Pinpoint the cell where the given text exists, returning its (x, y) midpoint coordinate. 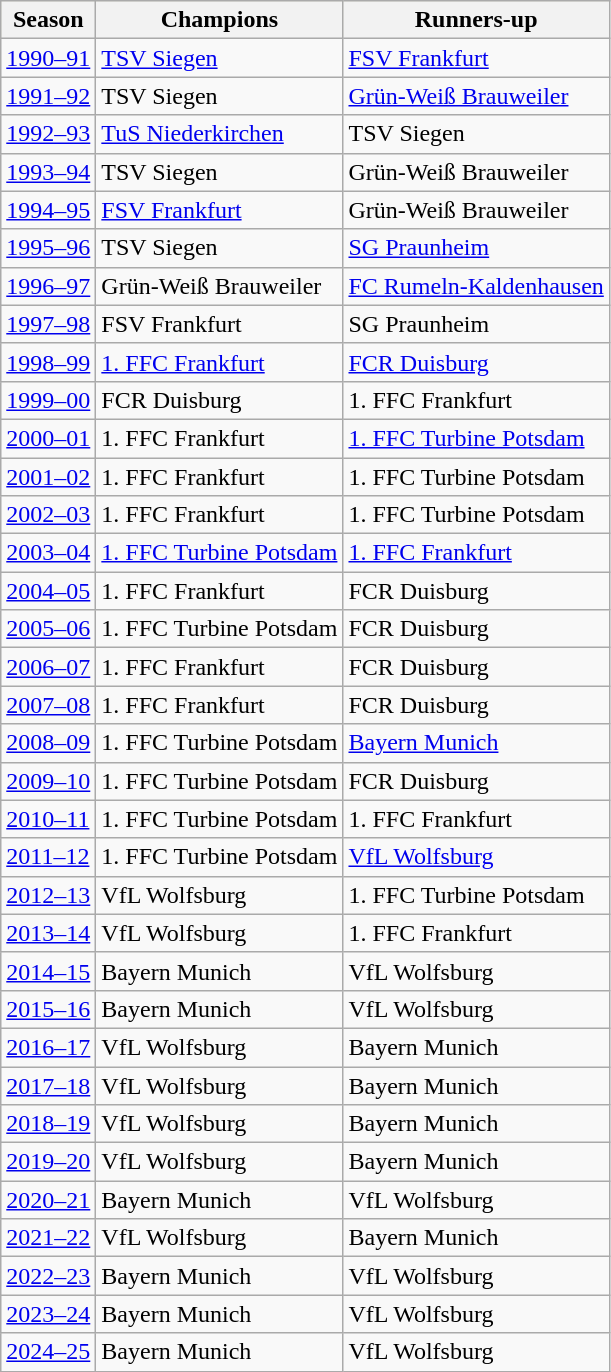
2018–19 (48, 1124)
Champions (220, 20)
2020–21 (48, 1200)
2009–10 (48, 781)
1992–93 (48, 134)
2022–23 (48, 1276)
1995–96 (48, 248)
TuS Niederkirchen (220, 134)
2019–20 (48, 1162)
2011–12 (48, 857)
1997–98 (48, 324)
1998–99 (48, 362)
2023–24 (48, 1314)
2017–18 (48, 1085)
1993–94 (48, 172)
2003–04 (48, 553)
2002–03 (48, 515)
2006–07 (48, 667)
2001–02 (48, 477)
2008–09 (48, 743)
2007–08 (48, 705)
Runners-up (476, 20)
2015–16 (48, 1009)
2004–05 (48, 591)
2000–01 (48, 438)
2010–11 (48, 819)
FC Rumeln-Kaldenhausen (476, 286)
Season (48, 20)
1991–92 (48, 96)
1996–97 (48, 286)
2012–13 (48, 895)
2013–14 (48, 933)
1990–91 (48, 58)
2024–25 (48, 1352)
1994–95 (48, 210)
2016–17 (48, 1047)
2021–22 (48, 1238)
2014–15 (48, 971)
1999–00 (48, 400)
2005–06 (48, 629)
